Detect which cell encompasses the target text, then output its [x, y] center coordinate. 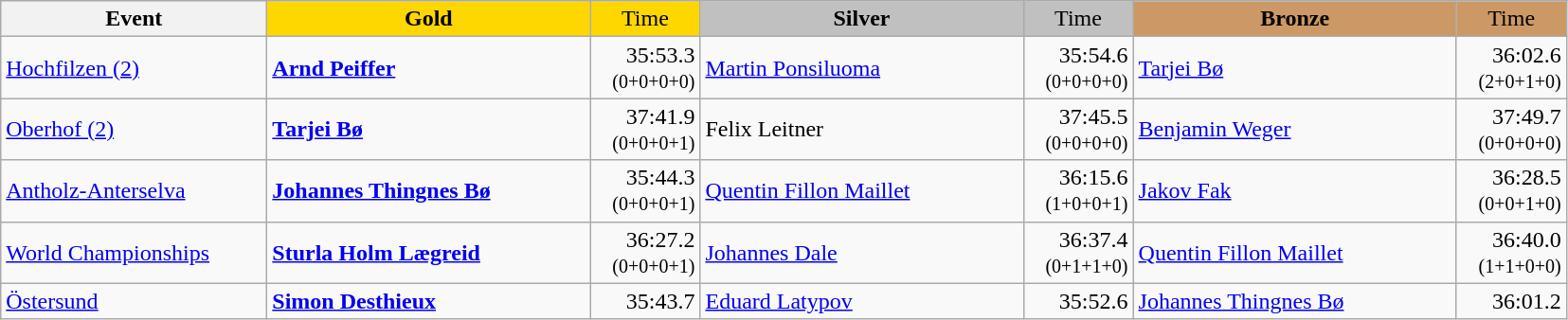
Eduard Latypov [862, 301]
Antholz-Anterselva [135, 191]
36:15.6(1+0+0+1) [1078, 191]
Jakov Fak [1294, 191]
Gold [428, 19]
Silver [862, 19]
Benjamin Weger [1294, 129]
36:37.4(0+1+1+0) [1078, 252]
37:45.5(0+0+0+0) [1078, 129]
Sturla Holm Lægreid [428, 252]
35:53.3(0+0+0+0) [645, 68]
37:49.7(0+0+0+0) [1511, 129]
Martin Ponsiluoma [862, 68]
36:40.0(1+1+0+0) [1511, 252]
Hochfilzen (2) [135, 68]
35:44.3(0+0+0+1) [645, 191]
Oberhof (2) [135, 129]
Simon Desthieux [428, 301]
35:52.6 [1078, 301]
36:02.6(2+0+1+0) [1511, 68]
World Championships [135, 252]
Felix Leitner [862, 129]
Johannes Dale [862, 252]
Östersund [135, 301]
35:54.6(0+0+0+0) [1078, 68]
Bronze [1294, 19]
36:28.5(0+0+1+0) [1511, 191]
35:43.7 [645, 301]
36:27.2(0+0+0+1) [645, 252]
Event [135, 19]
Arnd Peiffer [428, 68]
36:01.2 [1511, 301]
37:41.9(0+0+0+1) [645, 129]
